Output the [X, Y] coordinate of the center of the cell containing the given text.  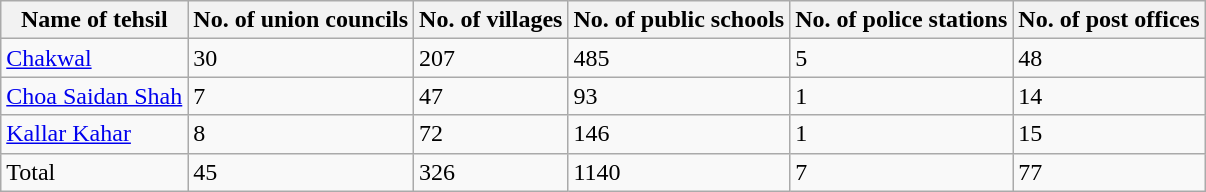
45 [301, 172]
Choa Saidan Shah [94, 96]
14 [1109, 96]
30 [301, 58]
No. of villages [491, 20]
15 [1109, 134]
1140 [679, 172]
48 [1109, 58]
Name of tehsil [94, 20]
8 [301, 134]
485 [679, 58]
207 [491, 58]
Total [94, 172]
326 [491, 172]
5 [902, 58]
No. of public schools [679, 20]
No. of union councils [301, 20]
72 [491, 134]
No. of post offices [1109, 20]
Kallar Kahar [94, 134]
93 [679, 96]
Chakwal [94, 58]
47 [491, 96]
77 [1109, 172]
No. of police stations [902, 20]
146 [679, 134]
